Capture the cell that displays the provided text and extract its (x, y) central coordinate. 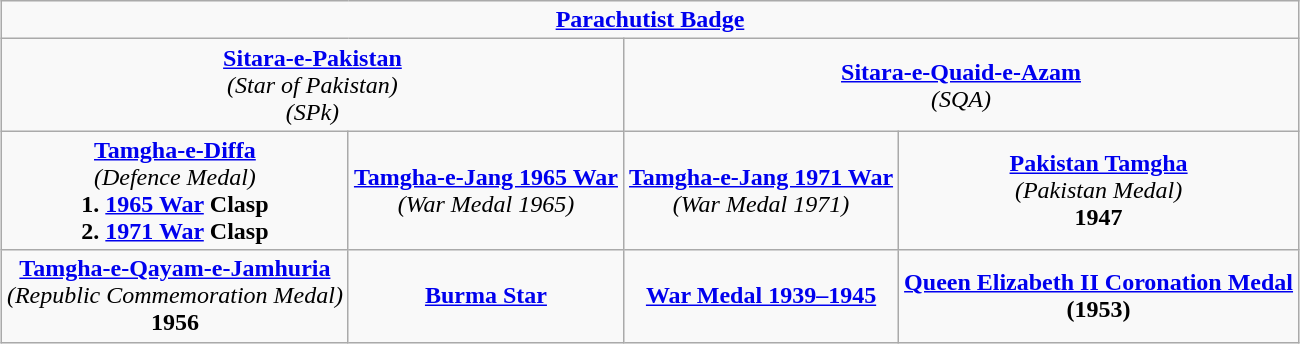
Tamgha-e-Jang 1971 War(War Medal 1971) (760, 190)
Sitara-e-Quaid-e-Azam(SQA) (960, 85)
Parachutist Badge (650, 20)
Queen Elizabeth II Coronation Medal(1953) (1099, 296)
Pakistan Tamgha(Pakistan Medal)1947 (1099, 190)
Tamgha-e-Qayam-e-Jamhuria(Republic Commemoration Medal)1956 (174, 296)
Sitara-e-Pakistan(Star of Pakistan)(SPk) (312, 85)
Burma Star (486, 296)
War Medal 1939–1945 (760, 296)
Tamgha-e-Jang 1965 War(War Medal 1965) (486, 190)
Tamgha-e-Diffa(Defence Medal)1. 1965 War Clasp2. 1971 War Clasp (174, 190)
